Find where the given text appears and provide that cell's center as [X, Y] coordinate. 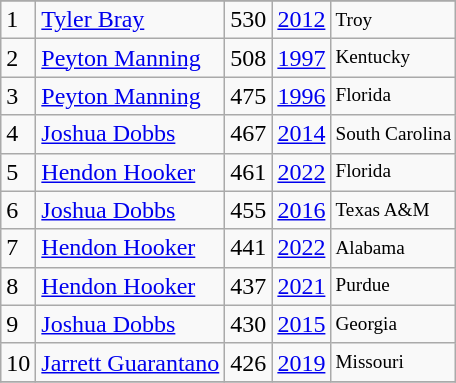
508 [248, 58]
Texas A&M [394, 210]
10 [18, 362]
1996 [302, 96]
3 [18, 96]
5 [18, 172]
441 [248, 248]
South Carolina [394, 134]
Kentucky [394, 58]
2014 [302, 134]
1997 [302, 58]
Jarrett Guarantano [130, 362]
Troy [394, 20]
437 [248, 286]
2021 [302, 286]
Purdue [394, 286]
2016 [302, 210]
461 [248, 172]
Missouri [394, 362]
6 [18, 210]
2 [18, 58]
Tyler Bray [130, 20]
426 [248, 362]
1 [18, 20]
Alabama [394, 248]
530 [248, 20]
9 [18, 324]
2019 [302, 362]
7 [18, 248]
2015 [302, 324]
8 [18, 286]
467 [248, 134]
455 [248, 210]
2012 [302, 20]
4 [18, 134]
430 [248, 324]
475 [248, 96]
Georgia [394, 324]
